Determine the (X, Y) coordinate at the center of the cell enclosing the given text.  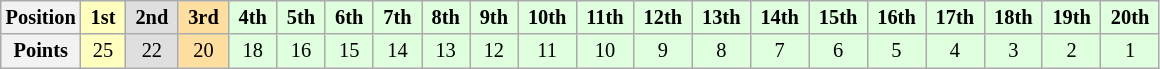
8th (446, 17)
17th (955, 17)
18 (253, 51)
5 (896, 51)
15 (349, 51)
1st (104, 17)
2nd (152, 17)
14th (779, 17)
15th (838, 17)
9 (663, 51)
11 (547, 51)
14 (397, 51)
25 (104, 51)
6 (838, 51)
Points (41, 51)
12 (494, 51)
3 (1013, 51)
20 (203, 51)
10 (604, 51)
10th (547, 17)
12th (663, 17)
16th (896, 17)
4th (253, 17)
7 (779, 51)
7th (397, 17)
19th (1071, 17)
3rd (203, 17)
Position (41, 17)
2 (1071, 51)
13 (446, 51)
11th (604, 17)
5th (301, 17)
8 (721, 51)
13th (721, 17)
6th (349, 17)
20th (1130, 17)
18th (1013, 17)
1 (1130, 51)
9th (494, 17)
16 (301, 51)
4 (955, 51)
22 (152, 51)
